Output the (x, y) coordinate of the center of the cell containing the given text.  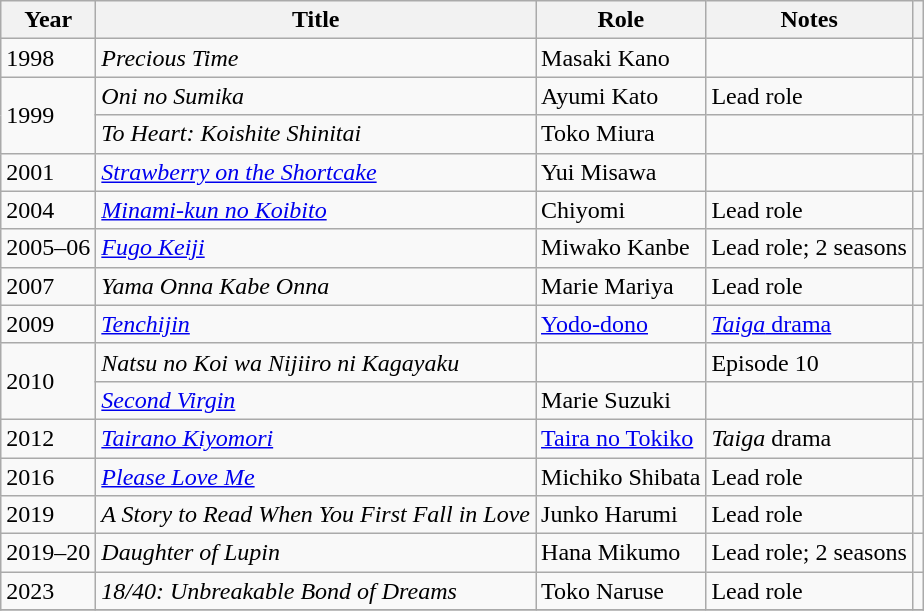
Minami-kun no Koibito (316, 210)
2005–06 (48, 248)
Title (316, 20)
Yui Misawa (621, 172)
Hana Mikumo (621, 553)
Please Love Me (316, 477)
1999 (48, 115)
Tenchijin (316, 324)
Chiyomi (621, 210)
Daughter of Lupin (316, 553)
1998 (48, 58)
2001 (48, 172)
Toko Naruse (621, 591)
Natsu no Koi wa Nijiiro ni Kagayaku (316, 362)
Ayumi Kato (621, 96)
Toko Miura (621, 134)
Fugo Keiji (316, 248)
Yodo-dono (621, 324)
Marie Suzuki (621, 400)
Masaki Kano (621, 58)
2019–20 (48, 553)
2023 (48, 591)
Taira no Tokiko (621, 438)
Role (621, 20)
Yama Onna Kabe Onna (316, 286)
2012 (48, 438)
2016 (48, 477)
2019 (48, 515)
2009 (48, 324)
2007 (48, 286)
Notes (809, 20)
Michiko Shibata (621, 477)
Year (48, 20)
Strawberry on the Shortcake (316, 172)
18/40: Unbreakable Bond of Dreams (316, 591)
Miwako Kanbe (621, 248)
Oni no Sumika (316, 96)
Junko Harumi (621, 515)
2004 (48, 210)
Marie Mariya (621, 286)
Episode 10 (809, 362)
Second Virgin (316, 400)
Tairano Kiyomori (316, 438)
To Heart: Koishite Shinitai (316, 134)
Precious Time (316, 58)
A Story to Read When You First Fall in Love (316, 515)
2010 (48, 381)
